Extract the (x, y) coordinate from the center of the cell holding the provided text.  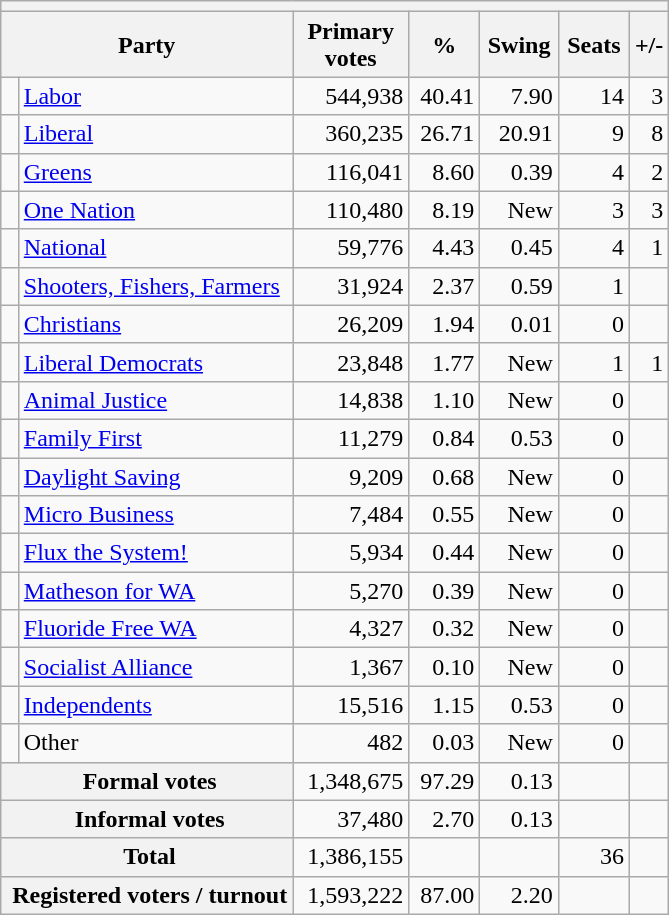
Informal votes (147, 819)
9 (594, 134)
116,041 (351, 172)
Party (147, 44)
Greens (155, 172)
97.29 (444, 781)
0.44 (444, 553)
0.84 (444, 438)
Independents (155, 705)
4,327 (351, 629)
Swing (520, 44)
0.55 (444, 515)
0.68 (444, 477)
1,348,675 (351, 781)
9,209 (351, 477)
87.00 (444, 895)
One Nation (155, 210)
110,480 (351, 210)
1,593,222 (351, 895)
Total (147, 857)
% (444, 44)
8.19 (444, 210)
1,367 (351, 667)
26,209 (351, 324)
7.90 (520, 96)
11,279 (351, 438)
0.10 (444, 667)
15,516 (351, 705)
Seats (594, 44)
Other (155, 743)
36 (594, 857)
Liberal (155, 134)
26.71 (444, 134)
1,386,155 (351, 857)
Labor (155, 96)
0.45 (520, 248)
1.10 (444, 400)
Socialist Alliance (155, 667)
0.59 (520, 286)
37,480 (351, 819)
Liberal Democrats (155, 362)
2.20 (520, 895)
0.32 (444, 629)
1.15 (444, 705)
Christians (155, 324)
2 (648, 172)
482 (351, 743)
544,938 (351, 96)
Shooters, Fishers, Farmers (155, 286)
2.70 (444, 819)
31,924 (351, 286)
14 (594, 96)
0.01 (520, 324)
23,848 (351, 362)
Animal Justice (155, 400)
8 (648, 134)
0.03 (444, 743)
Fluoride Free WA (155, 629)
59,776 (351, 248)
360,235 (351, 134)
Registered voters / turnout (147, 895)
14,838 (351, 400)
Formal votes (147, 781)
8.60 (444, 172)
Daylight Saving (155, 477)
7,484 (351, 515)
5,270 (351, 591)
+/- (648, 44)
4.43 (444, 248)
20.91 (520, 134)
Matheson for WA (155, 591)
Primary votes (351, 44)
National (155, 248)
Family First (155, 438)
2.37 (444, 286)
1.77 (444, 362)
Micro Business (155, 515)
1.94 (444, 324)
5,934 (351, 553)
40.41 (444, 96)
Flux the System! (155, 553)
